For the text-containing cell, return its midpoint in [x, y] coordinate format. 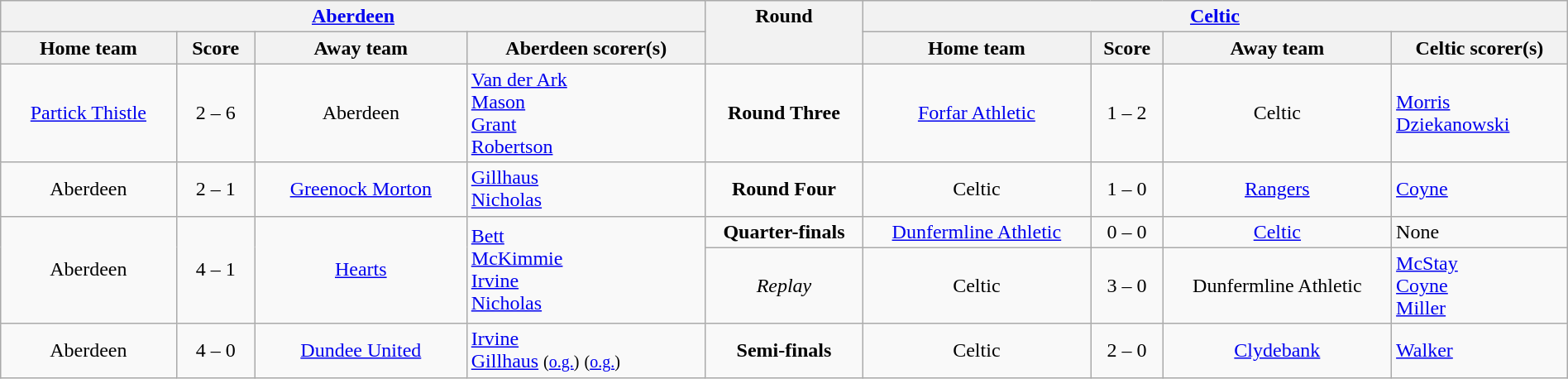
Bett McKimmie Irvine Nicholas [586, 270]
Hearts [361, 270]
Clydebank [1277, 351]
1 – 0 [1126, 189]
4 – 1 [215, 270]
0 – 0 [1126, 232]
Gillhaus Nicholas [586, 189]
4 – 0 [215, 351]
Rangers [1277, 189]
Celtic scorer(s) [1480, 48]
Round [784, 32]
Walker [1480, 351]
Coyne [1480, 189]
Morris Dziekanowski [1480, 113]
2 – 0 [1126, 351]
Van der Ark Mason Grant Robertson [586, 113]
2 – 1 [215, 189]
Irvine Gillhaus (o.g.) (o.g.) [586, 351]
Greenock Morton [361, 189]
Replay [784, 285]
Round Three [784, 113]
Partick Thistle [88, 113]
McStay Coyne Miller [1480, 285]
Aberdeen scorer(s) [586, 48]
Quarter-finals [784, 232]
Semi-finals [784, 351]
1 – 2 [1126, 113]
Round Four [784, 189]
2 – 6 [215, 113]
None [1480, 232]
Dundee United [361, 351]
3 – 0 [1126, 285]
Forfar Athletic [977, 113]
